From the cell containing the given text, extract its center point as [X, Y] coordinate. 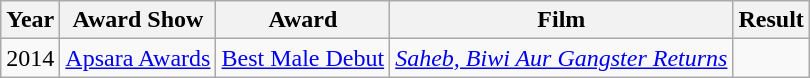
Result [771, 20]
Best Male Debut [303, 58]
2014 [30, 58]
Apsara Awards [138, 58]
Award [303, 20]
Year [30, 20]
Award Show [138, 20]
Saheb, Biwi Aur Gangster Returns [562, 58]
Film [562, 20]
